Output the (x, y) coordinate of the center of the cell containing the given text.  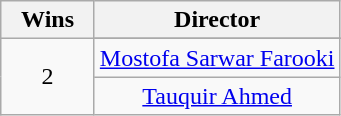
2 (48, 77)
Tauquir Ahmed (217, 96)
Mostofa Sarwar Farooki (217, 58)
Director (217, 20)
Wins (48, 20)
